Capture the cell that displays the provided text and extract its (X, Y) central coordinate. 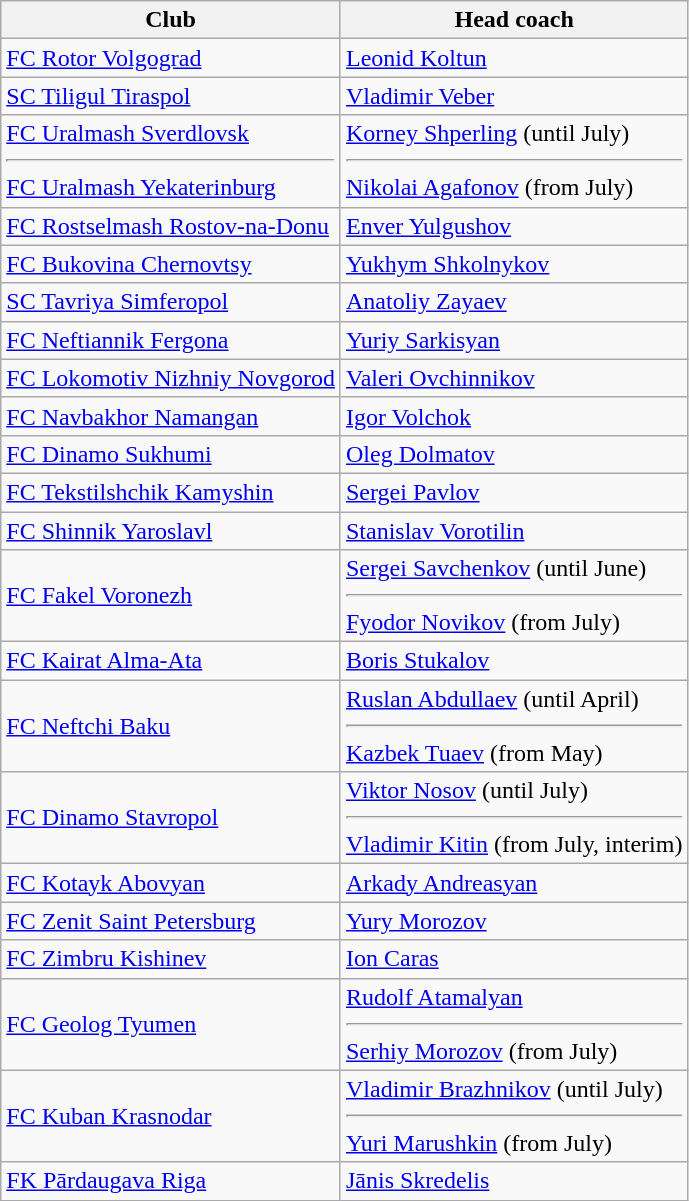
Anatoliy Zayaev (514, 302)
FC Rostselmash Rostov-na-Donu (171, 226)
Viktor Nosov (until July)Vladimir Kitin (from July, interim) (514, 818)
Jānis Skredelis (514, 1181)
FC Lokomotiv Nizhniy Novgorod (171, 378)
Arkady Andreasyan (514, 883)
FC Bukovina Chernovtsy (171, 264)
FC Dinamo Sukhumi (171, 454)
Sergei Savchenkov (until June)Fyodor Novikov (from July) (514, 596)
FC Navbakhor Namangan (171, 416)
Enver Yulgushov (514, 226)
FC Rotor Volgograd (171, 58)
FC Tekstilshchik Kamyshin (171, 492)
Leonid Koltun (514, 58)
Yury Morozov (514, 921)
FC Geolog Tyumen (171, 1024)
Korney Shperling (until July)Nikolai Agafonov (from July) (514, 161)
FC Neftchi Baku (171, 726)
Ruslan Abdullaev (until April)Kazbek Tuaev (from May) (514, 726)
SC Tiligul Tiraspol (171, 96)
FC Zimbru Kishinev (171, 959)
FC Neftiannik Fergona (171, 340)
Sergei Pavlov (514, 492)
Stanislav Vorotilin (514, 531)
Yukhym Shkolnykov (514, 264)
Vladimir Brazhnikov (until July)Yuri Marushkin (from July) (514, 1116)
FC Dinamo Stavropol (171, 818)
FC Kairat Alma-Ata (171, 661)
Head coach (514, 20)
FC Kotayk Abovyan (171, 883)
FC Zenit Saint Petersburg (171, 921)
Igor Volchok (514, 416)
Rudolf AtamalyanSerhiy Morozov (from July) (514, 1024)
FC Fakel Voronezh (171, 596)
Boris Stukalov (514, 661)
SC Tavriya Simferopol (171, 302)
FC Kuban Krasnodar (171, 1116)
Vladimir Veber (514, 96)
Oleg Dolmatov (514, 454)
Yuriy Sarkisyan (514, 340)
Valeri Ovchinnikov (514, 378)
Club (171, 20)
FC Uralmash SverdlovskFC Uralmash Yekaterinburg (171, 161)
FC Shinnik Yaroslavl (171, 531)
FK Pārdaugava Riga (171, 1181)
Ion Caras (514, 959)
